Search for the cell housing the specified text and yield its [X, Y] center coordinate. 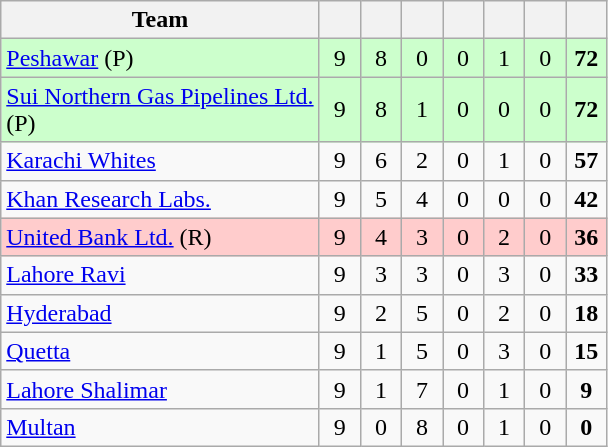
United Bank Ltd. (R) [160, 237]
42 [586, 199]
Quetta [160, 351]
Multan [160, 427]
15 [586, 351]
18 [586, 313]
Hyderabad [160, 313]
Peshawar (P) [160, 58]
57 [586, 161]
Lahore Shalimar [160, 389]
7 [422, 389]
Sui Northern Gas Pipelines Ltd. (P) [160, 110]
6 [380, 161]
Karachi Whites [160, 161]
Khan Research Labs. [160, 199]
33 [586, 275]
Team [160, 20]
Lahore Ravi [160, 275]
36 [586, 237]
